Search for the cell housing the specified text and yield its (X, Y) center coordinate. 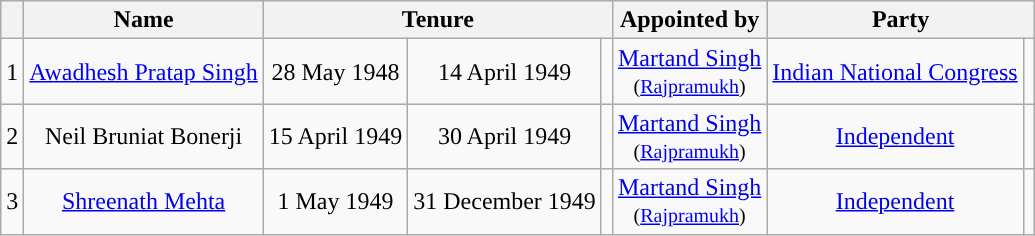
28 May 1948 (335, 72)
Tenure (438, 20)
Party (900, 20)
15 April 1949 (335, 136)
31 December 1949 (505, 202)
30 April 1949 (505, 136)
Awadhesh Pratap Singh (144, 72)
1 (12, 72)
2 (12, 136)
Name (144, 20)
Appointed by (689, 20)
Shreenath Mehta (144, 202)
1 May 1949 (335, 202)
Indian National Congress (895, 72)
14 April 1949 (505, 72)
Neil Bruniat Bonerji (144, 136)
3 (12, 202)
